Return [X, Y] of the center of cell containing provided text 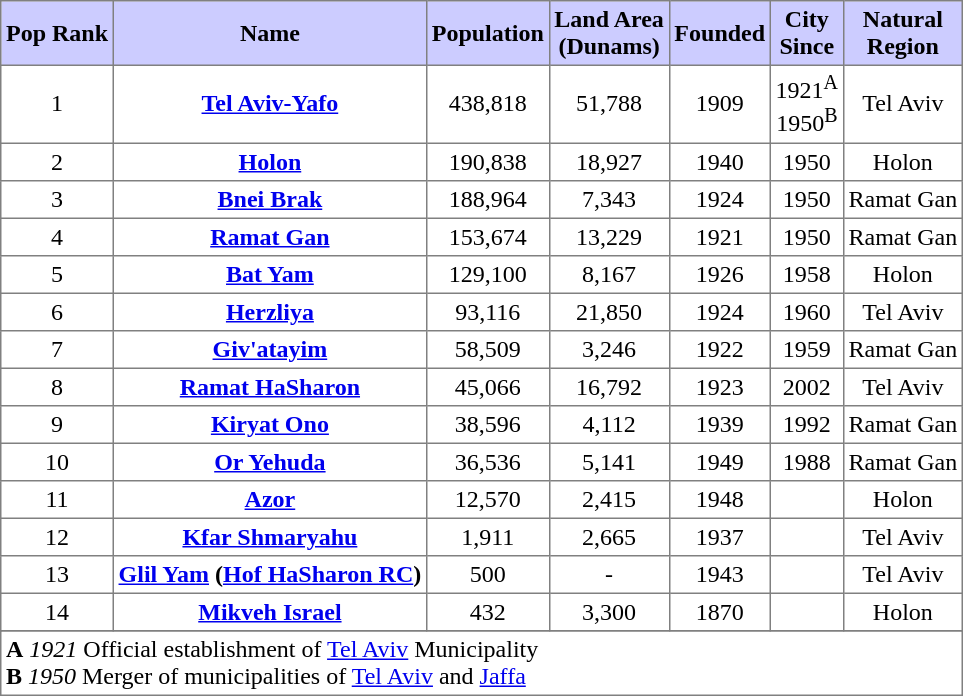
CitySince [806, 33]
38,596 [488, 424]
12,570 [488, 499]
9 [58, 424]
Land Area(Dunams) [609, 33]
1870 [720, 612]
1960 [806, 312]
1948 [720, 499]
1 [58, 104]
18,927 [609, 162]
Tel Aviv-Yafo [270, 104]
7,343 [609, 199]
5,141 [609, 462]
1921 [720, 237]
5 [58, 274]
Azor [270, 499]
21,850 [609, 312]
1949 [720, 462]
Kfar Shmaryahu [270, 537]
Kiryat Ono [270, 424]
8 [58, 387]
Giv'atayim [270, 349]
190,838 [488, 162]
2 [58, 162]
1939 [720, 424]
- [609, 574]
16,792 [609, 387]
3 [58, 199]
Glil Yam (Hof HaSharon RC) [270, 574]
51,788 [609, 104]
432 [488, 612]
153,674 [488, 237]
13,229 [609, 237]
14 [58, 612]
2002 [806, 387]
NaturalRegion [902, 33]
2,415 [609, 499]
1921A1950B [806, 104]
45,066 [488, 387]
Ramat HaSharon [270, 387]
Bnei Brak [270, 199]
1922 [720, 349]
36,536 [488, 462]
1992 [806, 424]
Pop Rank [58, 33]
1988 [806, 462]
Or Yehuda [270, 462]
438,818 [488, 104]
188,964 [488, 199]
Name [270, 33]
Bat Yam [270, 274]
12 [58, 537]
1958 [806, 274]
1940 [720, 162]
1926 [720, 274]
Mikveh Israel [270, 612]
7 [58, 349]
6 [58, 312]
3,300 [609, 612]
1959 [806, 349]
129,100 [488, 274]
13 [58, 574]
1937 [720, 537]
93,116 [488, 312]
Herzliya [270, 312]
10 [58, 462]
A 1921 Official establishment of Tel Aviv MunicipalityB 1950 Merger of municipalities of Tel Aviv and Jaffa [482, 662]
1943 [720, 574]
3,246 [609, 349]
Population [488, 33]
Founded [720, 33]
8,167 [609, 274]
500 [488, 574]
4 [58, 237]
2,665 [609, 537]
11 [58, 499]
1923 [720, 387]
4,112 [609, 424]
1909 [720, 104]
58,509 [488, 349]
1,911 [488, 537]
